Detect which cell encompasses the target text, then output its [x, y] center coordinate. 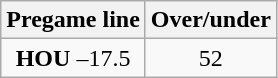
HOU –17.5 [74, 58]
52 [210, 58]
Pregame line [74, 20]
Over/under [210, 20]
